Capture the cell that displays the provided text and extract its [x, y] central coordinate. 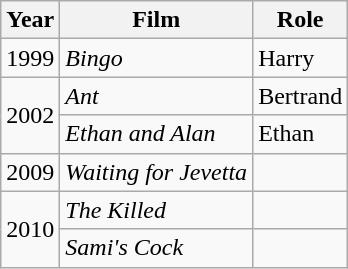
The Killed [156, 210]
Bertrand [300, 96]
Harry [300, 58]
Bingo [156, 58]
Waiting for Jevetta [156, 172]
Year [30, 20]
Ethan and Alan [156, 134]
Ant [156, 96]
Role [300, 20]
Sami's Cock [156, 248]
2010 [30, 229]
1999 [30, 58]
2002 [30, 115]
Film [156, 20]
2009 [30, 172]
Ethan [300, 134]
